Extract the [x, y] coordinate from the center of the cell holding the provided text.  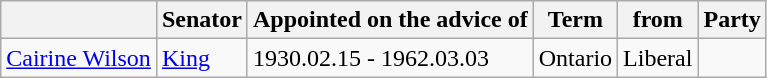
1930.02.15 - 1962.03.03 [390, 58]
Party [732, 20]
Appointed on the advice of [390, 20]
Liberal [658, 58]
Term [575, 20]
Cairine Wilson [79, 58]
Ontario [575, 58]
King [202, 58]
from [658, 20]
Senator [202, 20]
